Search for the cell housing the specified text and yield its (x, y) center coordinate. 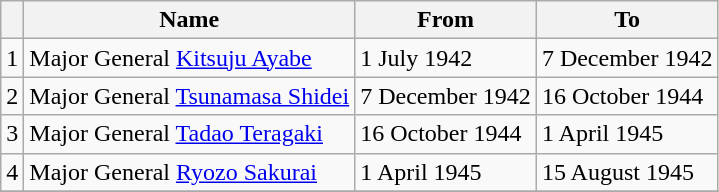
Major General Kitsuju Ayabe (190, 58)
2 (12, 96)
3 (12, 134)
1 (12, 58)
Major General Tadao Teragaki (190, 134)
15 August 1945 (627, 172)
Major General Ryozo Sakurai (190, 172)
To (627, 20)
4 (12, 172)
Major General Tsunamasa Shidei (190, 96)
Name (190, 20)
1 July 1942 (446, 58)
From (446, 20)
